Identify which cell holds the provided text, then report its [x, y] central coordinate. 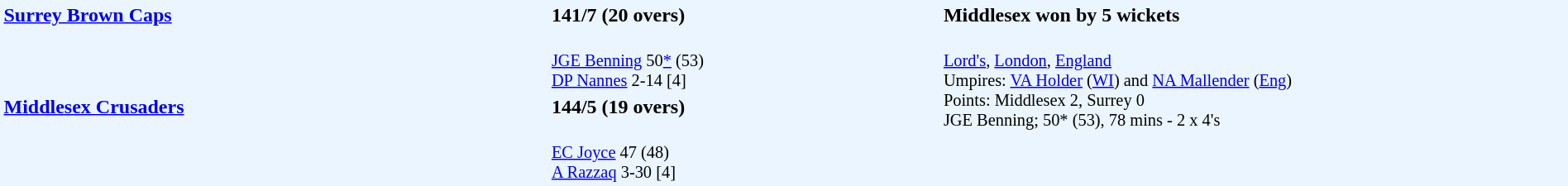
Lord's, London, England Umpires: VA Holder (WI) and NA Mallender (Eng) Points: Middlesex 2, Surrey 0JGE Benning; 50* (53), 78 mins - 2 x 4's [1254, 107]
141/7 (20 overs) [744, 15]
Middlesex won by 5 wickets [1254, 15]
JGE Benning 50* (53) DP Nannes 2-14 [4] [744, 61]
144/5 (19 overs) [744, 107]
Middlesex Crusaders [275, 139]
EC Joyce 47 (48) A Razzaq 3-30 [4] [744, 152]
Surrey Brown Caps [275, 47]
